For the text-containing cell, return its midpoint in [x, y] coordinate format. 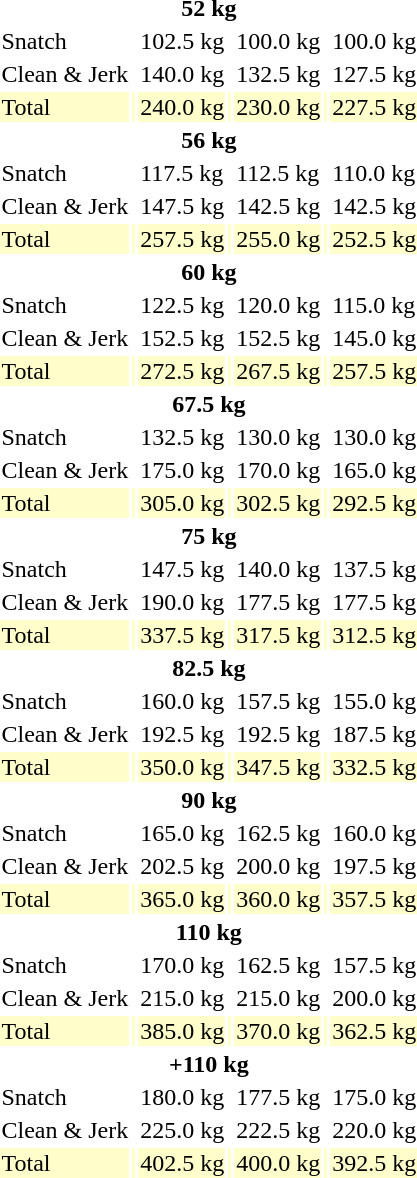
255.0 kg [278, 239]
190.0 kg [182, 602]
120.0 kg [278, 305]
317.5 kg [278, 635]
180.0 kg [182, 1097]
200.0 kg [278, 866]
400.0 kg [278, 1163]
117.5 kg [182, 173]
402.5 kg [182, 1163]
272.5 kg [182, 371]
175.0 kg [182, 470]
305.0 kg [182, 503]
122.5 kg [182, 305]
230.0 kg [278, 107]
142.5 kg [278, 206]
347.5 kg [278, 767]
157.5 kg [278, 701]
385.0 kg [182, 1031]
102.5 kg [182, 41]
240.0 kg [182, 107]
370.0 kg [278, 1031]
165.0 kg [182, 833]
267.5 kg [278, 371]
365.0 kg [182, 899]
222.5 kg [278, 1130]
112.5 kg [278, 173]
360.0 kg [278, 899]
160.0 kg [182, 701]
257.5 kg [182, 239]
225.0 kg [182, 1130]
100.0 kg [278, 41]
337.5 kg [182, 635]
130.0 kg [278, 437]
302.5 kg [278, 503]
350.0 kg [182, 767]
202.5 kg [182, 866]
